Provide the [x, y] coordinate of the cell's center where the given text is located.  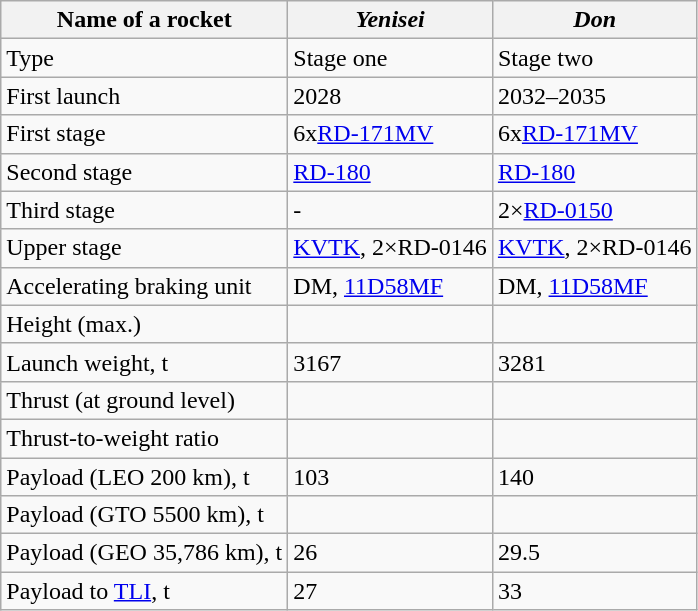
Second stage [144, 172]
26 [390, 553]
Third stage [144, 210]
Stage one [390, 58]
Payload (LEO 200 km), t [144, 477]
29.5 [594, 553]
33 [594, 591]
Stage two [594, 58]
Yenisei [390, 20]
2032–2035 [594, 96]
Payload (GEO 35,786 km), t [144, 553]
First launch [144, 96]
Launch weight, t [144, 362]
103 [390, 477]
Thrust-to-weight ratio [144, 438]
140 [594, 477]
Name of a rocket [144, 20]
Type [144, 58]
Payload to TLI, t [144, 591]
Height (max.) [144, 324]
Payload (GTO 5500 km), t [144, 515]
3167 [390, 362]
2028 [390, 96]
- [390, 210]
Thrust (at ground level) [144, 400]
3281 [594, 362]
First stage [144, 134]
Accelerating braking unit [144, 286]
Don [594, 20]
27 [390, 591]
Upper stage [144, 248]
2×RD-0150 [594, 210]
